From the cell containing the given text, extract its center point as (x, y) coordinate. 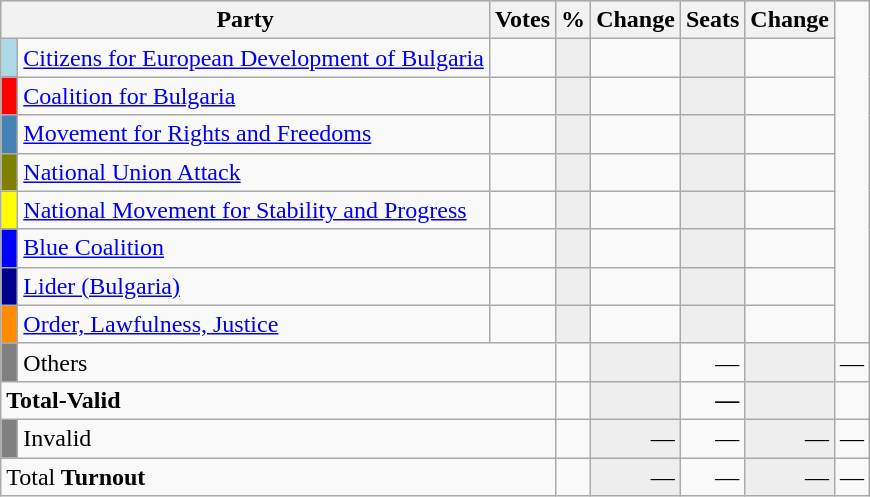
Coalition for Bulgaria (254, 96)
National Movement for Stability and Progress (254, 210)
Movement for Rights and Freedoms (254, 134)
Total Turnout (278, 477)
Votes (522, 20)
Party (246, 20)
Lider (Bulgaria) (254, 286)
Seats (712, 20)
National Union Attack (254, 172)
Total-Valid (278, 400)
Invalid (287, 438)
Citizens for European Development of Bulgaria (254, 58)
Others (287, 362)
Blue Coalition (254, 248)
% (574, 20)
Order, Lawfulness, Justice (254, 324)
